Search for the cell housing the specified text and yield its [x, y] center coordinate. 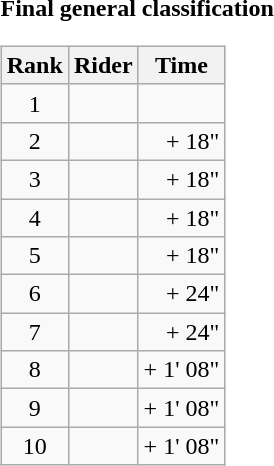
9 [34, 408]
3 [34, 179]
10 [34, 446]
Time [182, 65]
5 [34, 256]
Rank [34, 65]
2 [34, 141]
4 [34, 217]
7 [34, 332]
1 [34, 103]
6 [34, 294]
Rider [103, 65]
8 [34, 370]
